Return the (X, Y) coordinate for the center point of the cell that contains the specified text.  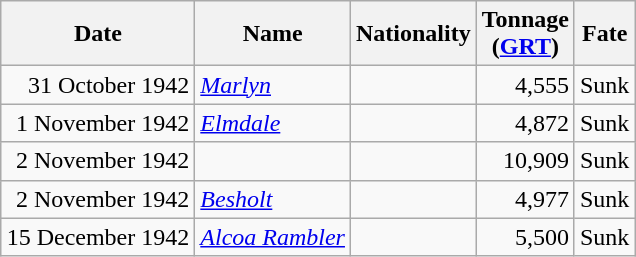
31 October 1942 (98, 85)
15 December 1942 (98, 237)
Fate (604, 34)
Nationality (413, 34)
Besholt (273, 199)
4,555 (525, 85)
Name (273, 34)
4,872 (525, 123)
5,500 (525, 237)
1 November 1942 (98, 123)
Alcoa Rambler (273, 237)
4,977 (525, 199)
Tonnage(GRT) (525, 34)
10,909 (525, 161)
Date (98, 34)
Marlyn (273, 85)
Elmdale (273, 123)
